For the text-containing cell, return its midpoint in [x, y] coordinate format. 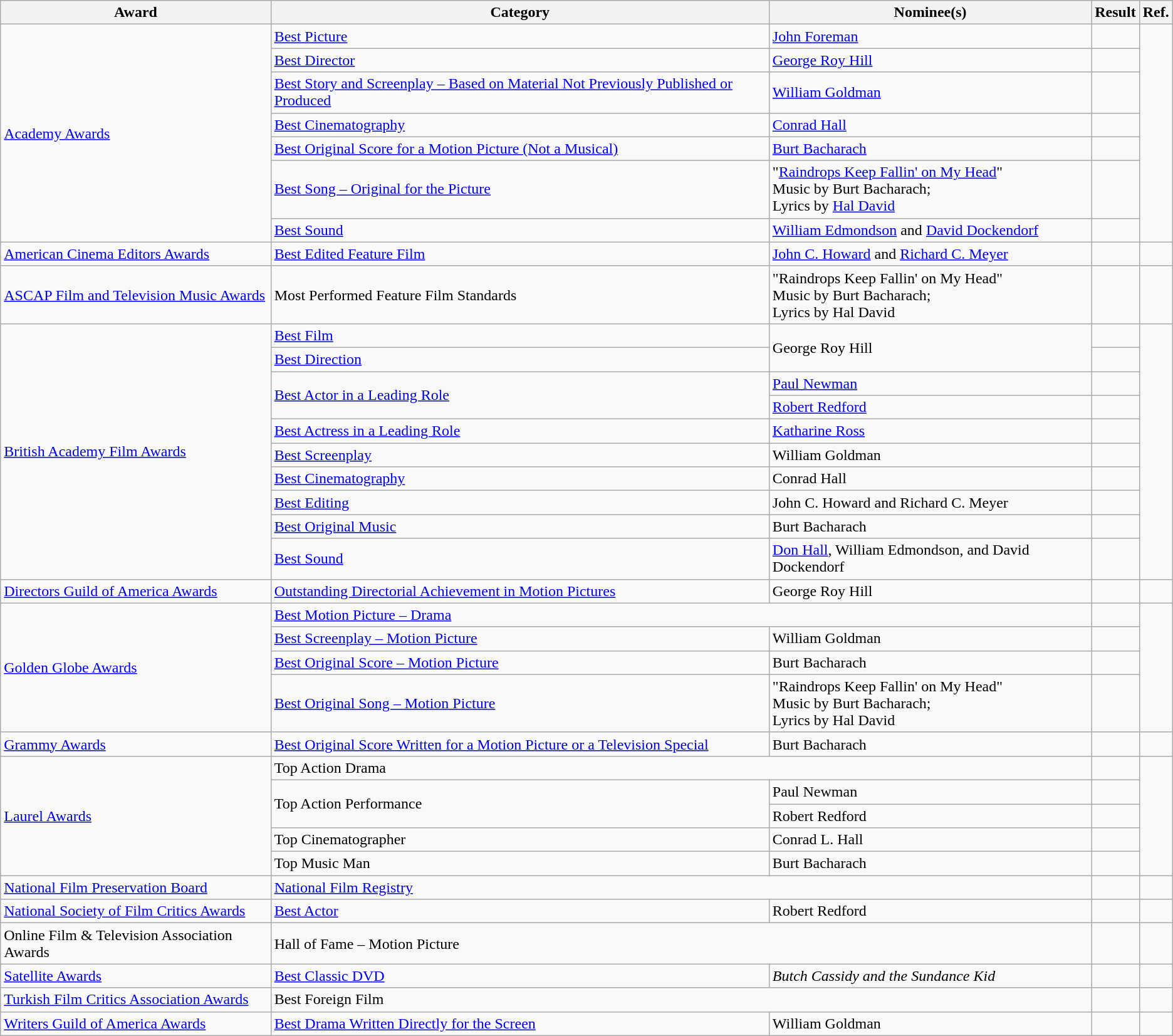
Outstanding Directorial Achievement in Motion Pictures [520, 591]
Katharine Ross [930, 431]
Best Screenplay – Motion Picture [520, 639]
Top Action Drama [681, 768]
Ref. [1155, 13]
William Edmondson and David Dockendorf [930, 230]
Grammy Awards [135, 744]
Award [135, 13]
Online Film & Television Association Awards [135, 944]
Best Actress in a Leading Role [520, 431]
Don Hall, William Edmondson, and David Dockendorf [930, 559]
Best Foreign Film [681, 1000]
Best Original Music [520, 526]
Top Action Performance [520, 803]
Best Motion Picture – Drama [681, 615]
American Cinema Editors Awards [135, 254]
Best Original Score Written for a Motion Picture or a Television Special [520, 744]
Top Cinematographer [520, 840]
Result [1115, 13]
Golden Globe Awards [135, 667]
Best Edited Feature Film [520, 254]
Best Original Song – Motion Picture [520, 703]
Best Drama Written Directly for the Screen [520, 1023]
Directors Guild of America Awards [135, 591]
National Society of Film Critics Awards [135, 911]
Best Classic DVD [520, 976]
Category [520, 13]
British Academy Film Awards [135, 451]
Best Song – Original for the Picture [520, 189]
John Foreman [930, 36]
Best Screenplay [520, 455]
Satellite Awards [135, 976]
Best Film [520, 335]
Best Actor in a Leading Role [520, 395]
Best Director [520, 60]
Best Original Score for a Motion Picture (Not a Musical) [520, 149]
Top Music Man [520, 864]
Writers Guild of America Awards [135, 1023]
National Film Preservation Board [135, 887]
Academy Awards [135, 133]
Best Editing [520, 503]
Best Actor [520, 911]
ASCAP Film and Television Music Awards [135, 295]
Laurel Awards [135, 815]
Best Story and Screenplay – Based on Material Not Previously Published or Produced [520, 93]
Best Direction [520, 359]
Butch Cassidy and the Sundance Kid [930, 976]
Best Picture [520, 36]
Turkish Film Critics Association Awards [135, 1000]
Most Performed Feature Film Standards [520, 295]
National Film Registry [681, 887]
Hall of Fame – Motion Picture [681, 944]
Best Original Score – Motion Picture [520, 662]
Nominee(s) [930, 13]
Conrad L. Hall [930, 840]
